Return (X, Y) of the center of cell containing provided text 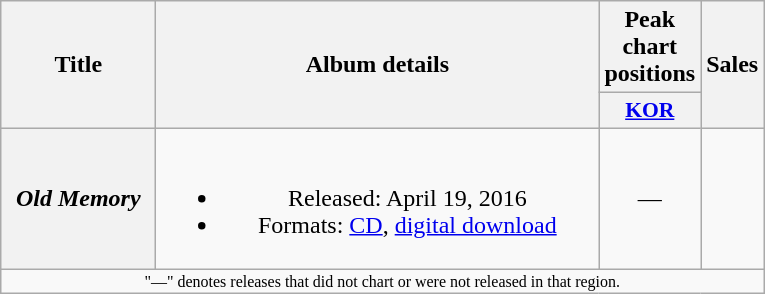
Sales (732, 65)
— (650, 198)
"—" denotes releases that did not chart or were not released in that region. (382, 280)
Old Memory (78, 198)
Title (78, 65)
Peak chart positions (650, 47)
KOR (650, 111)
Album details (378, 65)
Released: April 19, 2016Formats: CD, digital download (378, 198)
